For the text-containing cell, return its midpoint in [X, Y] coordinate format. 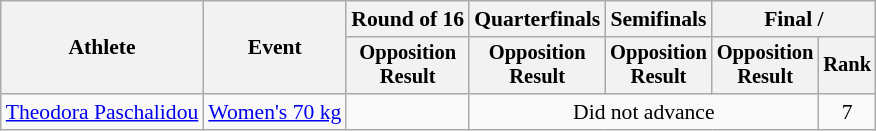
Theodora Paschalidou [102, 112]
Event [274, 48]
Quarterfinals [537, 19]
Rank [847, 66]
7 [847, 112]
Women's 70 kg [274, 112]
Semifinals [658, 19]
Final / [794, 19]
Round of 16 [408, 19]
Athlete [102, 48]
Did not advance [644, 112]
